Capture the cell that displays the provided text and extract its (X, Y) central coordinate. 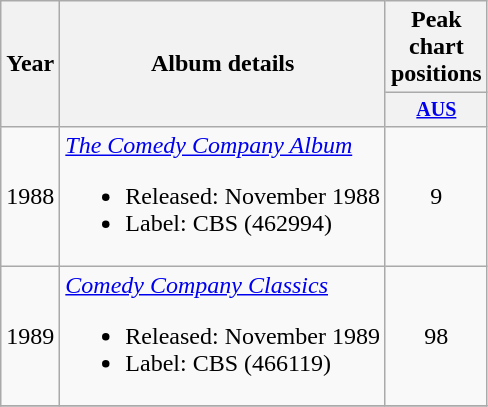
Album details (223, 64)
98 (436, 336)
Peak chart positions (436, 47)
1988 (30, 196)
AUS (436, 110)
Year (30, 64)
The Comedy Company AlbumReleased: November 1988Label: CBS (462994) (223, 196)
9 (436, 196)
1989 (30, 336)
Comedy Company ClassicsReleased: November 1989Label: CBS (466119) (223, 336)
